Return the [X, Y] coordinate for the center point of the cell that contains the specified text.  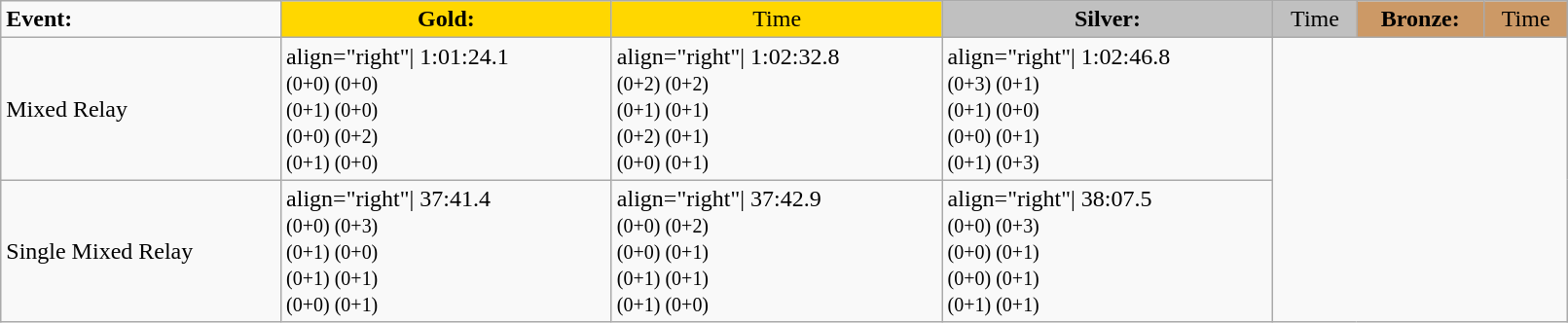
align="right"| 1:01:24.1 (0+0) (0+0)(0+1) (0+0)(0+0) (0+2)(0+1) (0+0) [447, 109]
align="right"| 38:07.5(0+0) (0+3)(0+0) (0+1)(0+0) (0+1)(0+1) (0+1) [1108, 251]
align="right"| 37:41.4(0+0) (0+3)(0+1) (0+0)(0+1) (0+1)(0+0) (0+1) [447, 251]
Mixed Relay [141, 109]
align="right"| 1:02:46.8(0+3) (0+1)(0+1) (0+0)(0+0) (0+1)(0+1) (0+3) [1108, 109]
align="right"| 37:42.9(0+0) (0+2)(0+0) (0+1)(0+1) (0+1)(0+1) (0+0) [777, 251]
Single Mixed Relay [141, 251]
Silver: [1108, 19]
Gold: [447, 19]
Bronze: [1420, 19]
align="right"| 1:02:32.8(0+2) (0+2)(0+1) (0+1)(0+2) (0+1)(0+0) (0+1) [777, 109]
Event: [141, 19]
